Pinpoint the cell where the given text exists, returning its (x, y) midpoint coordinate. 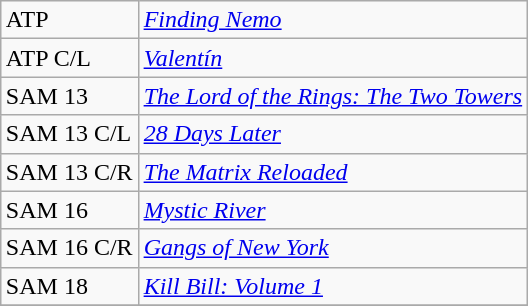
The Lord of the Rings: The Two Towers (333, 96)
Gangs of New York (333, 248)
Valentín (333, 58)
SAM 13 (69, 96)
Finding Nemo (333, 20)
SAM 16 (69, 210)
The Matrix Reloaded (333, 172)
Kill Bill: Volume 1 (333, 286)
SAM 16 C/R (69, 248)
28 Days Later (333, 134)
ATP (69, 20)
ATP C/L (69, 58)
SAM 18 (69, 286)
SAM 13 C/R (69, 172)
SAM 13 C/L (69, 134)
Mystic River (333, 210)
